Provide the [x, y] coordinate of the cell's center where the given text is located.  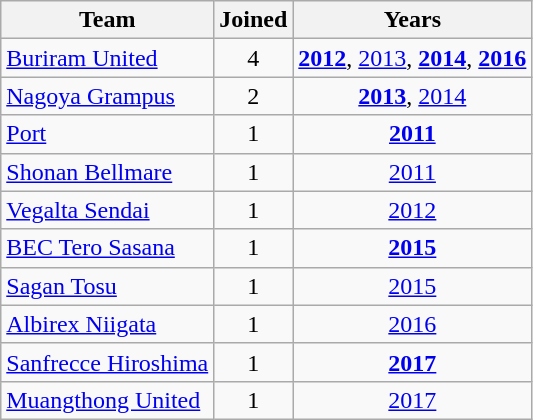
BEC Tero Sasana [108, 248]
2013, 2014 [412, 96]
4 [254, 58]
Sanfrecce Hiroshima [108, 362]
2 [254, 96]
Nagoya Grampus [108, 96]
Joined [254, 20]
Buriram United [108, 58]
2016 [412, 324]
Albirex Niigata [108, 324]
Shonan Bellmare [108, 172]
Team [108, 20]
2012 [412, 210]
Sagan Tosu [108, 286]
Muangthong United [108, 400]
Years [412, 20]
2012, 2013, 2014, 2016 [412, 58]
Vegalta Sendai [108, 210]
Port [108, 134]
